Identify which cell holds the provided text, then report its [x, y] central coordinate. 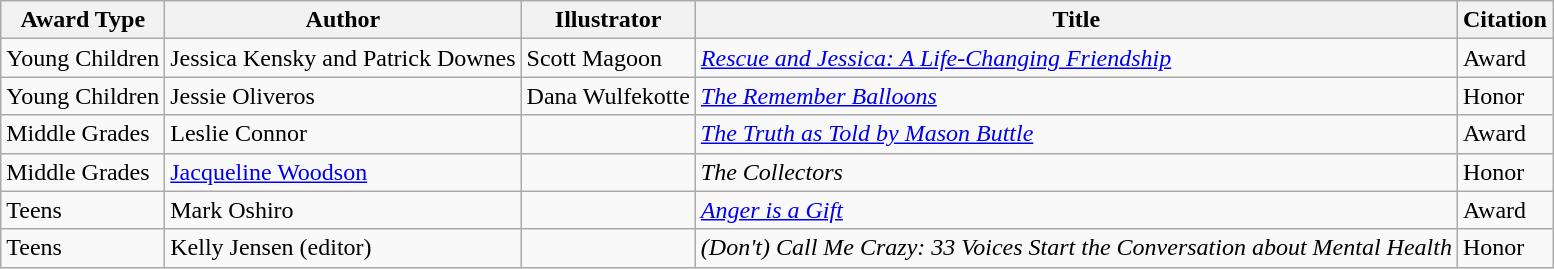
Illustrator [608, 20]
The Remember Balloons [1076, 96]
Scott Magoon [608, 58]
Citation [1504, 20]
(Don't) Call Me Crazy: 33 Voices Start the Conversation about Mental Health [1076, 248]
Rescue and Jessica: A Life-Changing Friendship [1076, 58]
The Collectors [1076, 172]
Award Type [83, 20]
Leslie Connor [343, 134]
Dana Wulfekotte [608, 96]
Anger is a Gift [1076, 210]
Author [343, 20]
Jacqueline Woodson [343, 172]
Jessica Kensky and Patrick Downes [343, 58]
Kelly Jensen (editor) [343, 248]
Mark Oshiro [343, 210]
The Truth as Told by Mason Buttle [1076, 134]
Title [1076, 20]
Jessie Oliveros [343, 96]
